Pinpoint the cell where the given text exists, returning its (X, Y) midpoint coordinate. 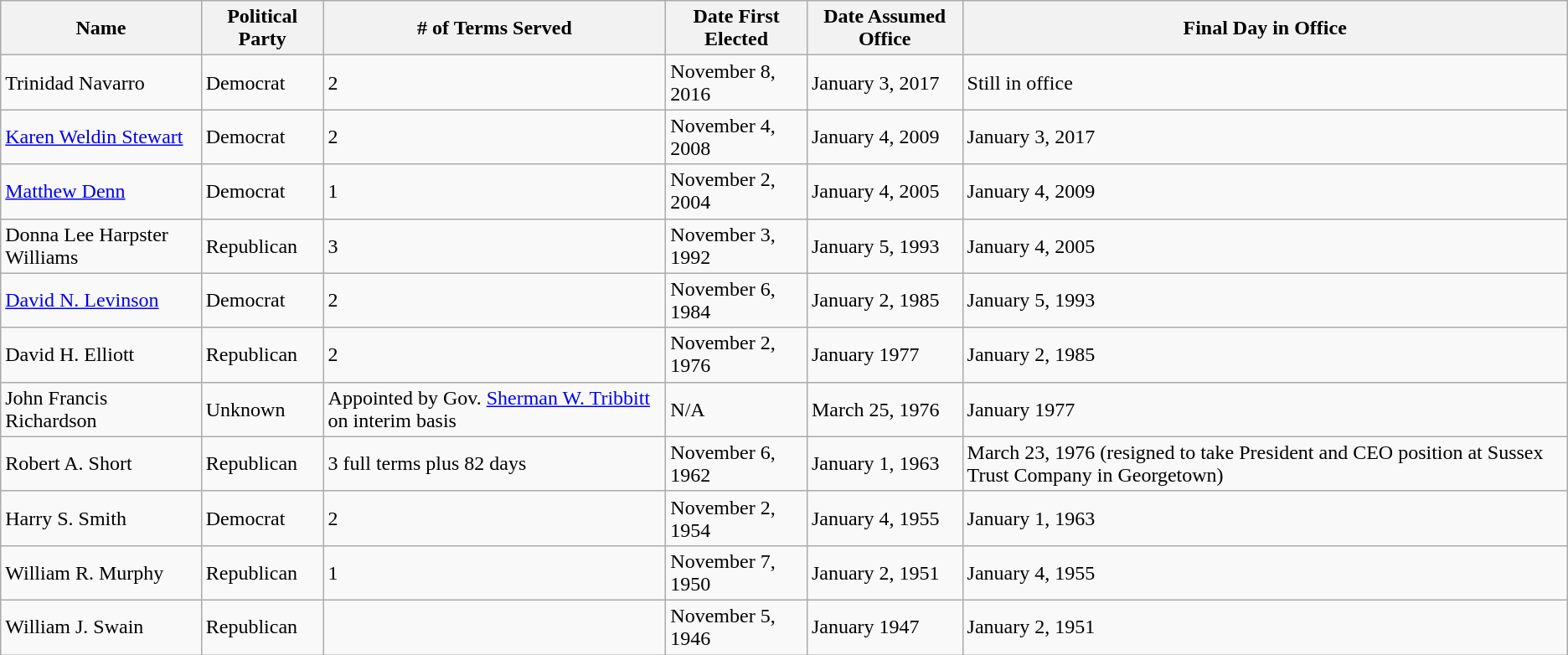
Trinidad Navarro (101, 82)
# of Terms Served (494, 28)
Date First Elected (737, 28)
Robert A. Short (101, 464)
William J. Swain (101, 627)
November 4, 2008 (737, 137)
March 25, 1976 (885, 409)
Still in office (1265, 82)
Final Day in Office (1265, 28)
November 2, 1976 (737, 355)
Matthew Denn (101, 191)
Harry S. Smith (101, 518)
Donna Lee Harpster Williams (101, 246)
November 2, 2004 (737, 191)
David N. Levinson (101, 300)
November 7, 1950 (737, 573)
David H. Elliott (101, 355)
November 6, 1984 (737, 300)
3 full terms plus 82 days (494, 464)
John Francis Richardson (101, 409)
November 2, 1954 (737, 518)
January 1947 (885, 627)
N/A (737, 409)
William R. Murphy (101, 573)
March 23, 1976 (resigned to take President and CEO position at Sussex Trust Company in Georgetown) (1265, 464)
November 8, 2016 (737, 82)
Political Party (262, 28)
Unknown (262, 409)
Appointed by Gov. Sherman W. Tribbitt on interim basis (494, 409)
November 3, 1992 (737, 246)
3 (494, 246)
Name (101, 28)
November 5, 1946 (737, 627)
November 6, 1962 (737, 464)
Karen Weldin Stewart (101, 137)
Date Assumed Office (885, 28)
